Search for the cell housing the specified text and yield its [x, y] center coordinate. 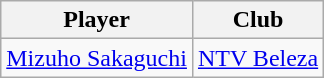
Player [97, 20]
Mizuho Sakaguchi [97, 58]
Club [258, 20]
NTV Beleza [258, 58]
